Provide the [X, Y] coordinate of the cell's center where the given text is located.  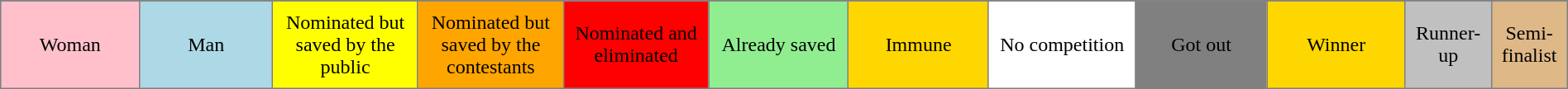
Immune [918, 44]
Semi-finalist [1529, 44]
Nominated but saved by the public [346, 44]
Nominated but saved by the contestants [490, 44]
No competition [1062, 44]
Got out [1201, 44]
Man [207, 44]
Already saved [779, 44]
Runner-up [1448, 44]
Nominated and eliminated [636, 44]
Woman [70, 44]
Winner [1336, 44]
